Return [X, Y] of the center of cell containing provided text 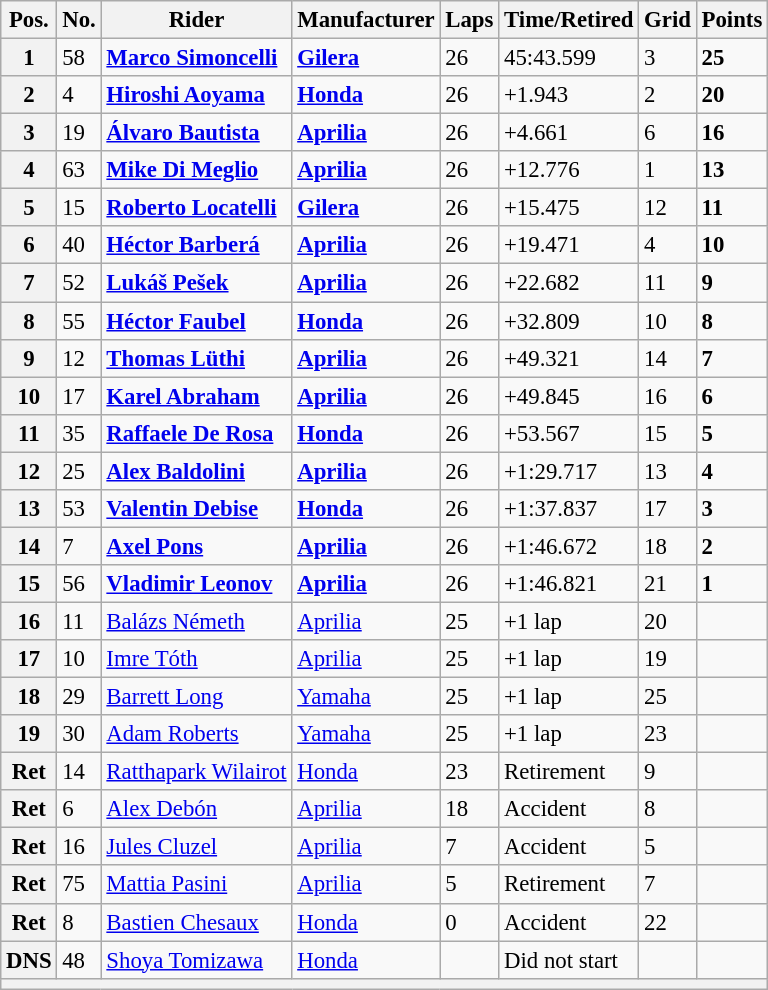
+1:37.837 [569, 509]
Grid [668, 20]
Adam Roberts [196, 734]
30 [79, 734]
Mattia Pasini [196, 885]
Points [732, 20]
22 [668, 922]
48 [79, 960]
No. [79, 20]
Karel Abraham [196, 396]
Mike Di Meglio [196, 170]
Bastien Chesaux [196, 922]
+22.682 [569, 283]
Marco Simoncelli [196, 58]
52 [79, 283]
+1:46.821 [569, 584]
35 [79, 433]
58 [79, 58]
21 [668, 584]
Laps [470, 20]
+49.845 [569, 396]
63 [79, 170]
+15.475 [569, 208]
Manufacturer [366, 20]
40 [79, 245]
Pos. [29, 20]
Alex Baldolini [196, 471]
+19.471 [569, 245]
+1.943 [569, 95]
Jules Cluzel [196, 847]
+1:46.672 [569, 546]
Time/Retired [569, 20]
53 [79, 509]
Héctor Faubel [196, 321]
Did not start [569, 960]
Raffaele De Rosa [196, 433]
+53.567 [569, 433]
Héctor Barberá [196, 245]
Imre Tóth [196, 659]
Álvaro Bautista [196, 133]
Ratthapark Wilairot [196, 772]
+49.321 [569, 358]
Valentin Debise [196, 509]
Barrett Long [196, 697]
Axel Pons [196, 546]
DNS [29, 960]
+4.661 [569, 133]
Roberto Locatelli [196, 208]
0 [470, 922]
Thomas Lüthi [196, 358]
Lukáš Pešek [196, 283]
Shoya Tomizawa [196, 960]
45:43.599 [569, 58]
75 [79, 885]
Rider [196, 20]
+32.809 [569, 321]
29 [79, 697]
+12.776 [569, 170]
Vladimir Leonov [196, 584]
Alex Debón [196, 809]
Balázs Németh [196, 621]
+1:29.717 [569, 471]
55 [79, 321]
56 [79, 584]
Hiroshi Aoyama [196, 95]
